Capture the cell that displays the provided text and extract its (X, Y) central coordinate. 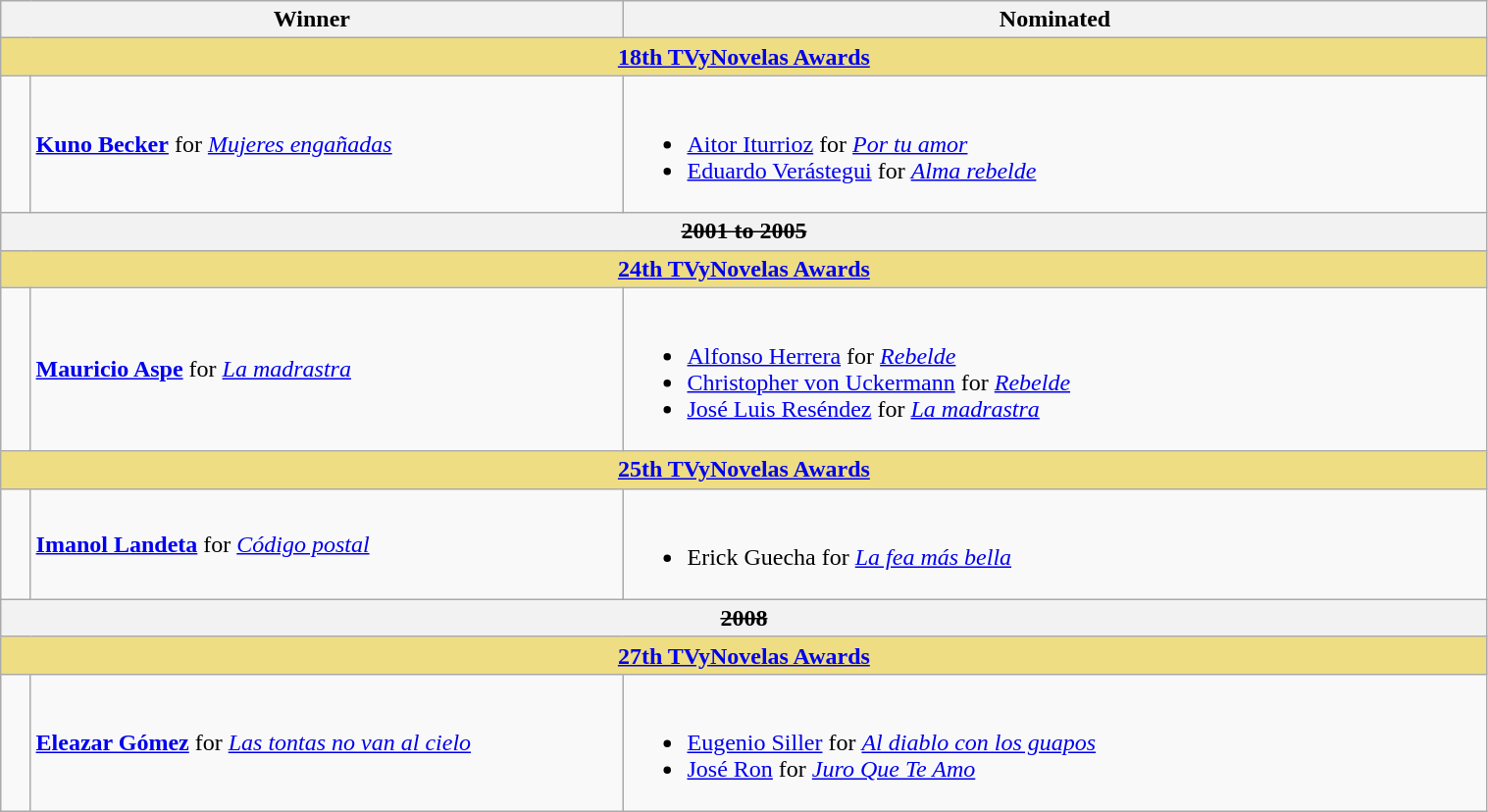
Nominated (1055, 20)
Erick Guecha for La fea más bella (1055, 543)
Kuno Becker for Mujeres engañadas (327, 144)
Aitor Iturrioz for Por tu amorEduardo Verástegui for Alma rebelde (1055, 144)
Imanol Landeta for Código postal (327, 543)
25th TVyNovelas Awards (744, 470)
Alfonso Herrera for RebeldeChristopher von Uckermann for RebeldeJosé Luis Reséndez for La madrastra (1055, 369)
24th TVyNovelas Awards (744, 269)
Eleazar Gómez for Las tontas no van al cielo (327, 742)
2001 to 2005 (744, 231)
27th TVyNovelas Awards (744, 655)
Mauricio Aspe for La madrastra (327, 369)
18th TVyNovelas Awards (744, 57)
Winner (312, 20)
2008 (744, 618)
Eugenio Siller for Al diablo con los guaposJosé Ron for Juro Que Te Amo (1055, 742)
